Search for the cell housing the specified text and yield its (x, y) center coordinate. 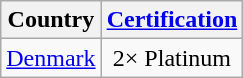
Certification (172, 20)
2× Platinum (172, 58)
Country (51, 20)
Denmark (51, 58)
